Determine the [X, Y] coordinate at the center of the cell enclosing the given text.  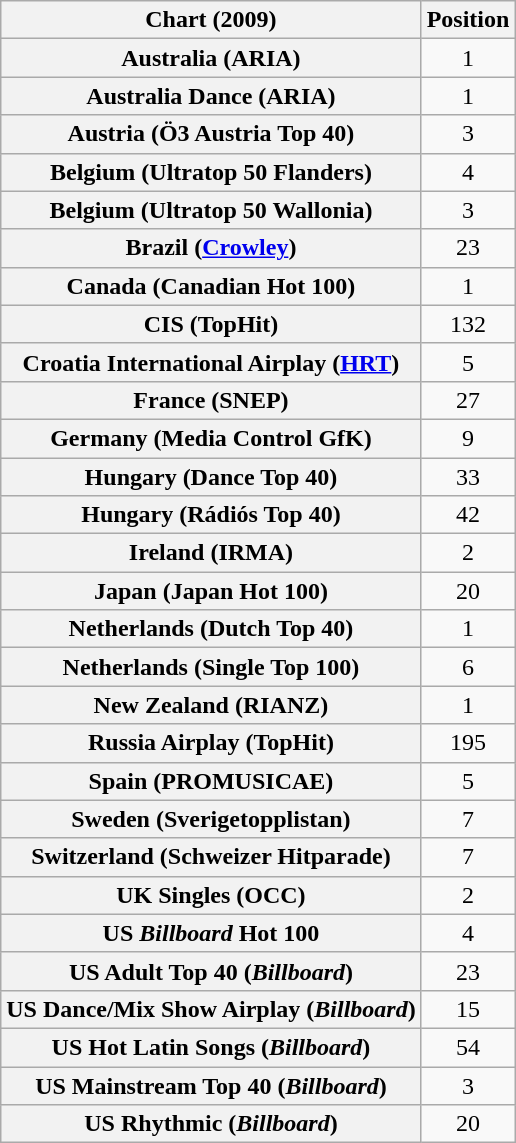
27 [468, 400]
Canada (Canadian Hot 100) [211, 286]
Hungary (Dance Top 40) [211, 477]
33 [468, 477]
Russia Airplay (TopHit) [211, 743]
US Mainstream Top 40 (Billboard) [211, 1085]
Belgium (Ultratop 50 Wallonia) [211, 210]
195 [468, 743]
France (SNEP) [211, 400]
Chart (2009) [211, 20]
9 [468, 438]
Australia (ARIA) [211, 58]
Switzerland (Schweizer Hitparade) [211, 857]
US Hot Latin Songs (Billboard) [211, 1047]
Netherlands (Single Top 100) [211, 667]
Hungary (Rádiós Top 40) [211, 515]
Austria (Ö3 Austria Top 40) [211, 134]
54 [468, 1047]
132 [468, 324]
Spain (PROMUSICAE) [211, 781]
Position [468, 20]
US Billboard Hot 100 [211, 933]
US Rhythmic (Billboard) [211, 1124]
Croatia International Airplay (HRT) [211, 362]
6 [468, 667]
CIS (TopHit) [211, 324]
US Dance/Mix Show Airplay (Billboard) [211, 1009]
15 [468, 1009]
Belgium (Ultratop 50 Flanders) [211, 172]
Ireland (IRMA) [211, 553]
Australia Dance (ARIA) [211, 96]
Brazil (Crowley) [211, 248]
Sweden (Sverigetopplistan) [211, 819]
42 [468, 515]
US Adult Top 40 (Billboard) [211, 971]
Japan (Japan Hot 100) [211, 591]
UK Singles (OCC) [211, 895]
Germany (Media Control GfK) [211, 438]
Netherlands (Dutch Top 40) [211, 629]
New Zealand (RIANZ) [211, 705]
